Find where the given text appears and provide that cell's center as (x, y) coordinate. 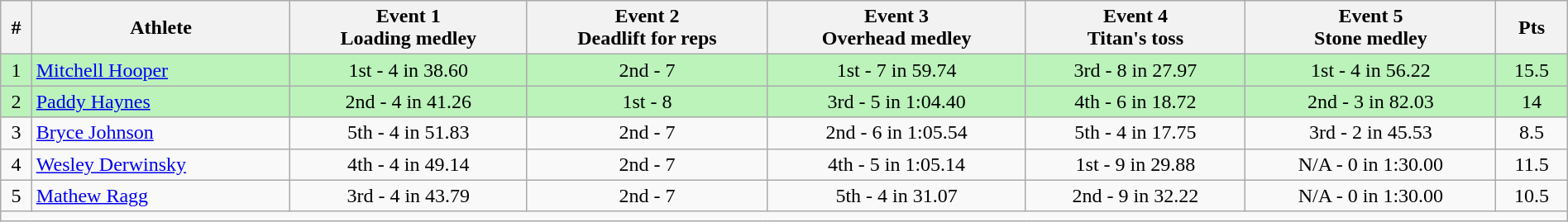
# (17, 28)
5th - 4 in 51.83 (409, 133)
5 (17, 196)
2 (17, 102)
3 (17, 133)
Athlete (160, 28)
Event 4Titan's toss (1135, 28)
4th - 5 in 1:05.14 (896, 164)
Event 3Overhead medley (896, 28)
2nd - 3 in 82.03 (1371, 102)
3rd - 5 in 1:04.40 (896, 102)
11.5 (1532, 164)
4th - 6 in 18.72 (1135, 102)
5th - 4 in 17.75 (1135, 133)
3rd - 4 in 43.79 (409, 196)
2nd - 6 in 1:05.54 (896, 133)
Mathew Ragg (160, 196)
5th - 4 in 31.07 (896, 196)
Pts (1532, 28)
Mitchell Hooper (160, 70)
1 (17, 70)
2nd - 9 in 32.22 (1135, 196)
Event 5Stone medley (1371, 28)
1st - 7 in 59.74 (896, 70)
Wesley Derwinsky (160, 164)
8.5 (1532, 133)
Event 1Loading medley (409, 28)
1st - 9 in 29.88 (1135, 164)
1st - 4 in 38.60 (409, 70)
1st - 4 in 56.22 (1371, 70)
1st - 8 (648, 102)
10.5 (1532, 196)
4 (17, 164)
4th - 4 in 49.14 (409, 164)
15.5 (1532, 70)
Event 2Deadlift for reps (648, 28)
3rd - 8 in 27.97 (1135, 70)
Paddy Haynes (160, 102)
Bryce Johnson (160, 133)
3rd - 2 in 45.53 (1371, 133)
2nd - 4 in 41.26 (409, 102)
14 (1532, 102)
